Return the (X, Y) coordinate for the center point of the cell that contains the specified text.  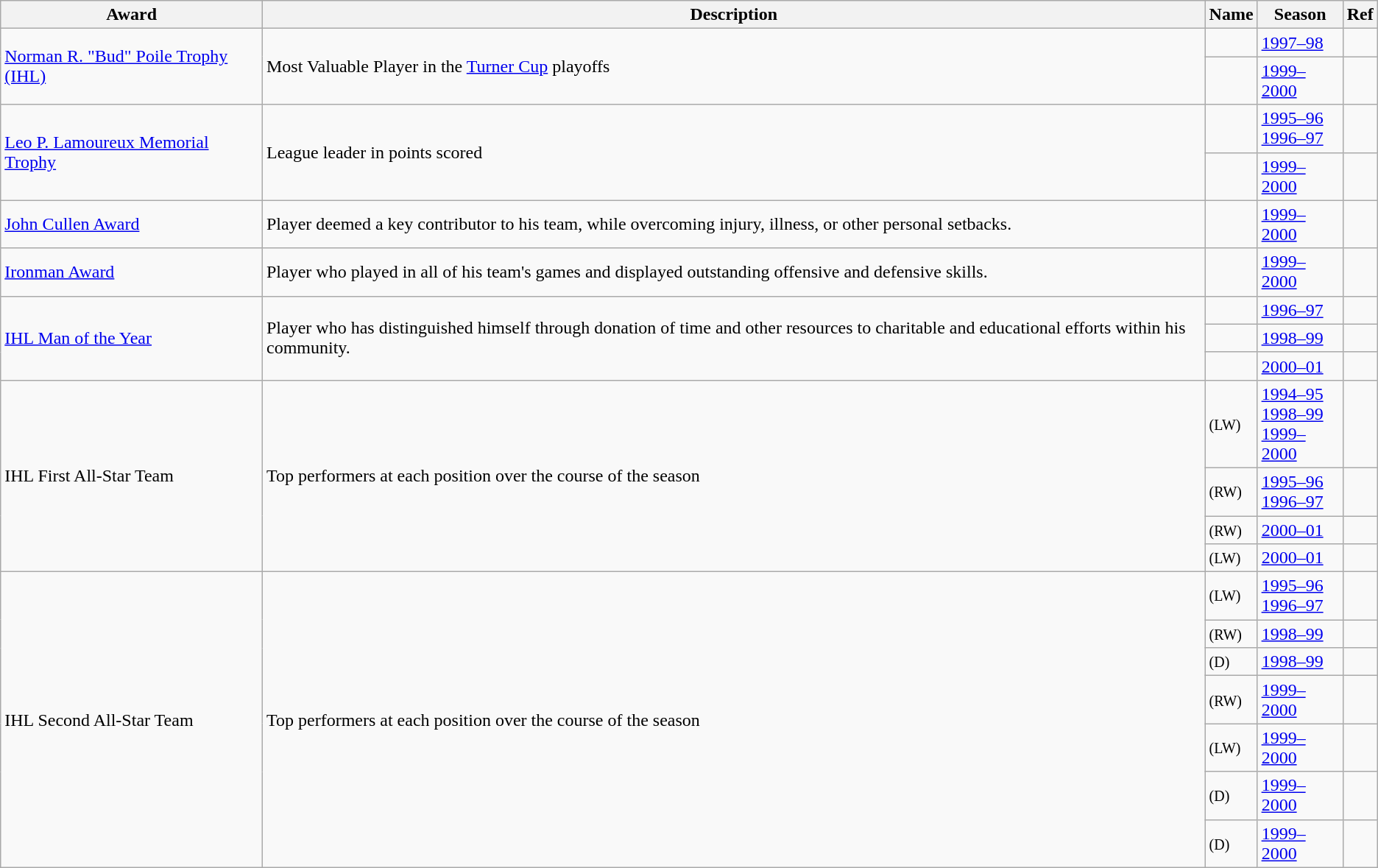
Ironman Award (132, 272)
John Cullen Award (132, 224)
Description (733, 15)
IHL Second All-Star Team (132, 720)
Award (132, 15)
Most Valuable Player in the Turner Cup playoffs (733, 66)
Player who has distinguished himself through donation of time and other resources to charitable and educational efforts within his community. (733, 338)
League leader in points scored (733, 152)
Ref (1360, 15)
Leo P. Lamoureux Memorial Trophy (132, 152)
1996–97 (1300, 310)
Season (1300, 15)
Norman R. "Bud" Poile Trophy (IHL) (132, 66)
IHL Man of the Year (132, 338)
Player deemed a key contributor to his team, while overcoming injury, illness, or other personal setbacks. (733, 224)
IHL First All-Star Team (132, 476)
Player who played in all of his team's games and displayed outstanding offensive and defensive skills. (733, 272)
Name (1231, 15)
1997–98 (1300, 43)
1994–951998–991999–2000 (1300, 424)
